Return [X, Y] of the center of cell containing provided text 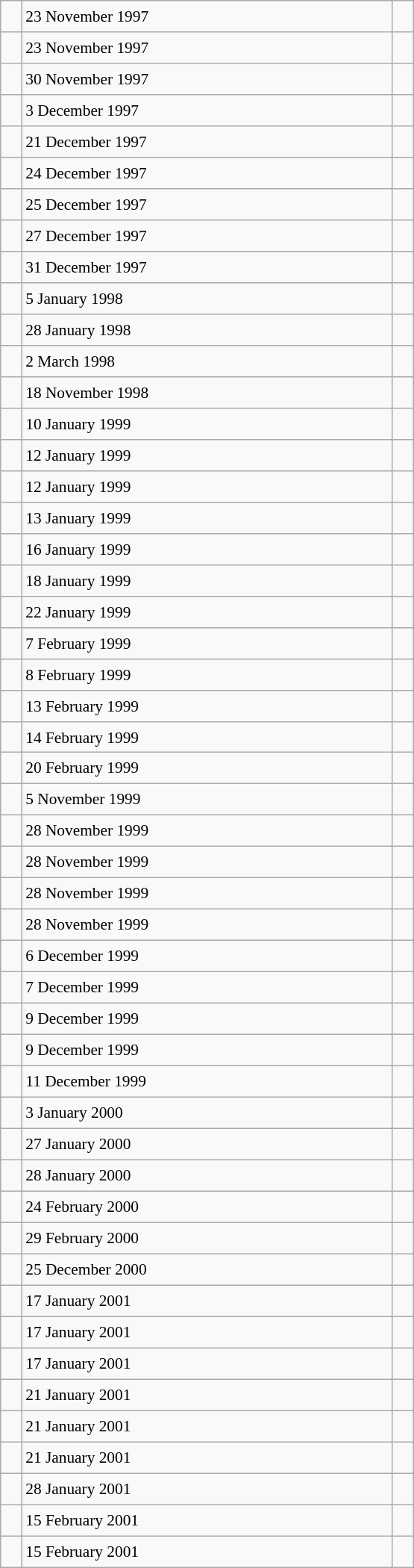
13 February 1999 [207, 706]
24 February 2000 [207, 1207]
28 January 1998 [207, 330]
27 January 2000 [207, 1144]
25 December 2000 [207, 1269]
16 January 1999 [207, 549]
14 February 1999 [207, 737]
18 November 1998 [207, 393]
5 November 1999 [207, 800]
29 February 2000 [207, 1238]
3 January 2000 [207, 1113]
7 February 1999 [207, 643]
13 January 1999 [207, 517]
5 January 1998 [207, 299]
21 December 1997 [207, 142]
3 December 1997 [207, 111]
7 December 1999 [207, 988]
24 December 1997 [207, 173]
20 February 1999 [207, 768]
31 December 1997 [207, 267]
27 December 1997 [207, 236]
6 December 1999 [207, 956]
25 December 1997 [207, 205]
22 January 1999 [207, 612]
28 January 2000 [207, 1175]
10 January 1999 [207, 423]
28 January 2001 [207, 1489]
18 January 1999 [207, 580]
30 November 1997 [207, 79]
8 February 1999 [207, 674]
11 December 1999 [207, 1082]
2 March 1998 [207, 361]
